Return the (x, y) coordinate for the center point of the cell that contains the specified text.  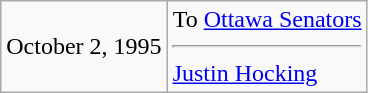
To Ottawa SenatorsJustin Hocking (267, 47)
October 2, 1995 (84, 47)
